Return the [X, Y] coordinate for the center point of the cell that contains the specified text.  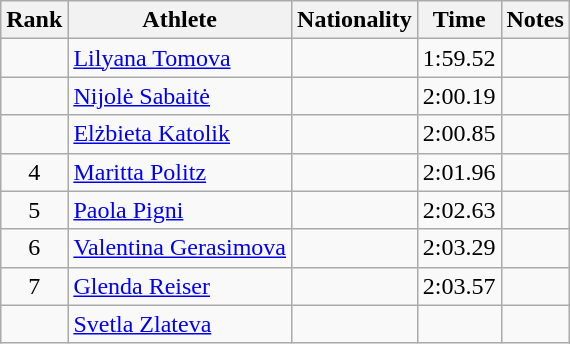
Paola Pigni [180, 210]
Athlete [180, 20]
2:01.96 [459, 172]
Elżbieta Katolik [180, 134]
2:02.63 [459, 210]
Notes [535, 20]
2:00.19 [459, 96]
Nijolė Sabaitė [180, 96]
5 [34, 210]
7 [34, 286]
Glenda Reiser [180, 286]
Lilyana Tomova [180, 58]
Nationality [355, 20]
1:59.52 [459, 58]
Maritta Politz [180, 172]
2:00.85 [459, 134]
Time [459, 20]
2:03.29 [459, 248]
Svetla Zlateva [180, 324]
2:03.57 [459, 286]
4 [34, 172]
6 [34, 248]
Rank [34, 20]
Valentina Gerasimova [180, 248]
